Pinpoint the cell where the given text exists, returning its (X, Y) midpoint coordinate. 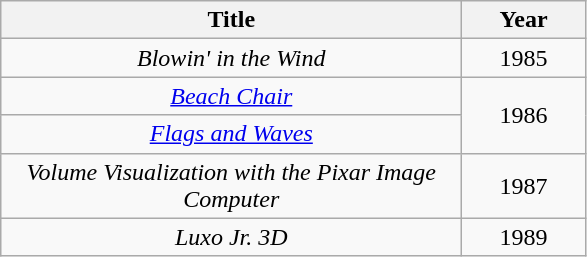
Luxo Jr. 3D (232, 237)
1987 (524, 186)
Flags and Waves (232, 134)
Blowin' in the Wind (232, 58)
1986 (524, 115)
1989 (524, 237)
Volume Visualization with the Pixar Image Computer (232, 186)
Title (232, 20)
1985 (524, 58)
Year (524, 20)
Beach Chair (232, 96)
